Detect which cell encompasses the target text, then output its [X, Y] center coordinate. 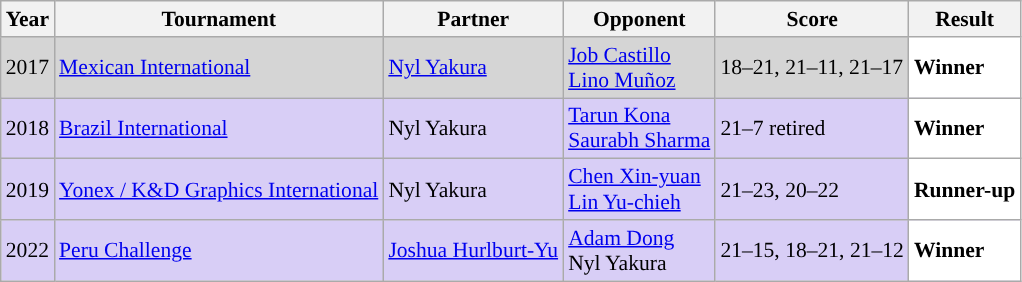
Mexican International [218, 68]
Joshua Hurlburt-Yu [473, 250]
18–21, 21–11, 21–17 [812, 68]
21–23, 20–22 [812, 190]
Partner [473, 19]
2022 [28, 250]
2018 [28, 128]
Peru Challenge [218, 250]
Tarun Kona Saurabh Sharma [639, 128]
Adam Dong Nyl Yakura [639, 250]
2019 [28, 190]
2017 [28, 68]
Yonex / K&D Graphics International [218, 190]
Tournament [218, 19]
Year [28, 19]
Result [964, 19]
Score [812, 19]
Brazil International [218, 128]
21–7 retired [812, 128]
Opponent [639, 19]
Runner-up [964, 190]
Job Castillo Lino Muñoz [639, 68]
21–15, 18–21, 21–12 [812, 250]
Chen Xin-yuan Lin Yu-chieh [639, 190]
